Pinpoint the cell where the given text exists, returning its (X, Y) midpoint coordinate. 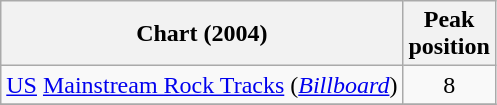
US Mainstream Rock Tracks (Billboard) (202, 85)
8 (449, 85)
Peakposition (449, 34)
Chart (2004) (202, 34)
